From the cell containing the given text, extract its center point as (x, y) coordinate. 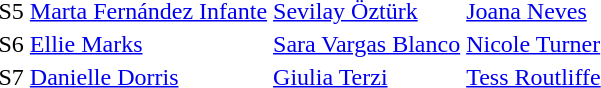
Ellie Marks (148, 44)
Sara Vargas Blanco (367, 44)
